Pinpoint the cell where the given text exists, returning its (X, Y) midpoint coordinate. 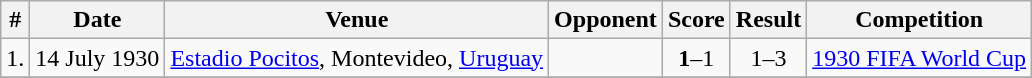
14 July 1930 (98, 58)
Estadio Pocitos, Montevideo, Uruguay (357, 58)
1–1 (696, 58)
Opponent (606, 20)
Score (696, 20)
Venue (357, 20)
Result (768, 20)
# (16, 20)
Date (98, 20)
1930 FIFA World Cup (920, 58)
1–3 (768, 58)
Competition (920, 20)
1. (16, 58)
